Find where the given text appears and provide that cell's center as (x, y) coordinate. 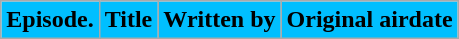
Original airdate (370, 20)
Episode. (50, 20)
Title (128, 20)
Written by (220, 20)
